Search for the cell housing the specified text and yield its [x, y] center coordinate. 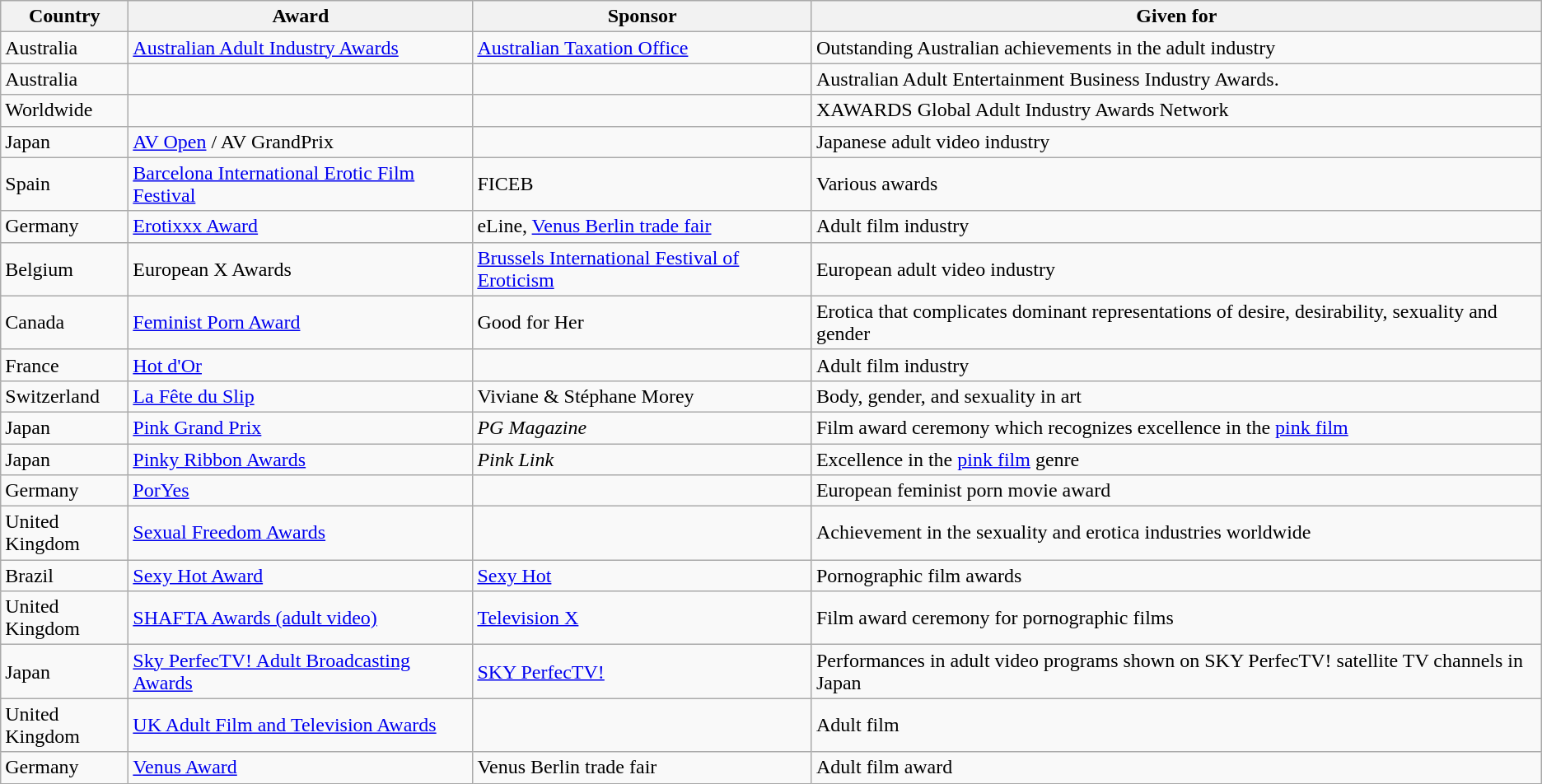
Television X [642, 618]
PG Magazine [642, 427]
Pink Grand Prix [301, 427]
Achievement in the sexuality and erotica industries worldwide [1176, 534]
Sky PerfecTV! Adult Broadcasting Awards [301, 672]
Sponsor [642, 16]
Adult film [1176, 725]
Venus Award [301, 768]
Hot d'Or [301, 365]
European feminist porn movie award [1176, 491]
Japanese adult video industry [1176, 142]
PorYes [301, 491]
Belgium [64, 268]
France [64, 365]
Spain [64, 184]
XAWARDS Global Adult Industry Awards Network [1176, 110]
UK Adult Film and Television Awards [301, 725]
Australian Adult Entertainment Business Industry Awards. [1176, 79]
La Fête du Slip [301, 396]
eLine, Venus Berlin trade fair [642, 226]
Feminist Porn Award [301, 323]
Canada [64, 323]
SKY PerfecTV! [642, 672]
Pornographic film awards [1176, 576]
Outstanding Australian achievements in the adult industry [1176, 48]
Sexy Hot Award [301, 576]
Venus Berlin trade fair [642, 768]
Australian Taxation Office [642, 48]
Brussels International Festival of Eroticism [642, 268]
Erotica that complicates dominant representations of desire, desirability, sexuality and gender [1176, 323]
Country [64, 16]
Brazil [64, 576]
Film award ceremony for pornographic films [1176, 618]
Australian Adult Industry Awards [301, 48]
Good for Her [642, 323]
FICEB [642, 184]
Excellence in the pink film genre [1176, 459]
Film award ceremony which recognizes excellence in the pink film [1176, 427]
European adult video industry [1176, 268]
Performances in adult video programs shown on SKY PerfecTV! satellite TV channels in Japan [1176, 672]
Erotixxx Award [301, 226]
Award [301, 16]
Sexual Freedom Awards [301, 534]
Barcelona International Erotic Film Festival [301, 184]
AV Open / AV GrandPrix [301, 142]
Sexy Hot [642, 576]
Switzerland [64, 396]
Given for [1176, 16]
Various awards [1176, 184]
Viviane & Stéphane Morey [642, 396]
Worldwide [64, 110]
Pinky Ribbon Awards [301, 459]
Body, gender, and sexuality in art [1176, 396]
Adult film award [1176, 768]
European X Awards [301, 268]
Pink Link [642, 459]
SHAFTA Awards (adult video) [301, 618]
